Search for the cell housing the specified text and yield its [X, Y] center coordinate. 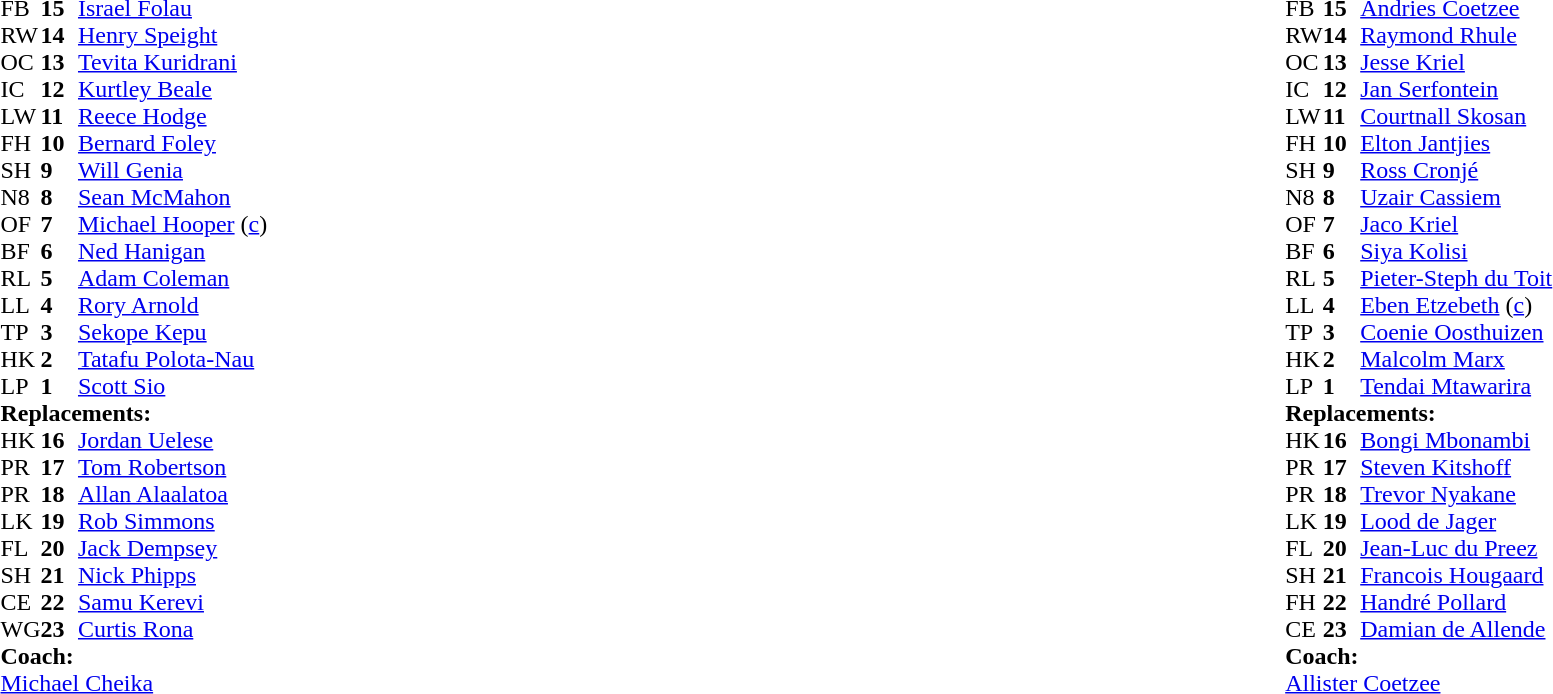
Pieter-Steph du Toit [1456, 278]
Trevor Nyakane [1456, 494]
Tom Robertson [172, 468]
Kurtley Beale [172, 90]
Jaco Kriel [1456, 224]
Siya Kolisi [1456, 252]
Nick Phipps [172, 576]
Tendai Mtawarira [1456, 386]
Courtnall Skosan [1456, 116]
Tevita Kuridrani [172, 62]
Will Genia [172, 170]
Malcolm Marx [1456, 360]
Sean McMahon [172, 198]
Lood de Jager [1456, 522]
Henry Speight [172, 36]
Tatafu Polota-Nau [172, 360]
Handré Pollard [1456, 602]
Uzair Cassiem [1456, 198]
Samu Kerevi [172, 602]
Francois Hougaard [1456, 576]
Jack Dempsey [172, 548]
Jesse Kriel [1456, 62]
Scott Sio [172, 386]
Bernard Foley [172, 144]
Ned Hanigan [172, 252]
WG [20, 630]
Reece Hodge [172, 116]
Rory Arnold [172, 306]
Jordan Uelese [172, 440]
Allan Alaalatoa [172, 494]
Jean-Luc du Preez [1456, 548]
Adam Coleman [172, 278]
Jan Serfontein [1456, 90]
Michael Hooper (c) [172, 224]
Eben Etzebeth (c) [1456, 306]
Damian de Allende [1456, 630]
Raymond Rhule [1456, 36]
Ross Cronjé [1456, 170]
Steven Kitshoff [1456, 468]
Rob Simmons [172, 522]
Sekope Kepu [172, 332]
Bongi Mbonambi [1456, 440]
Elton Jantjies [1456, 144]
Coenie Oosthuizen [1456, 332]
Curtis Rona [172, 630]
